Identify which cell holds the provided text, then report its (x, y) central coordinate. 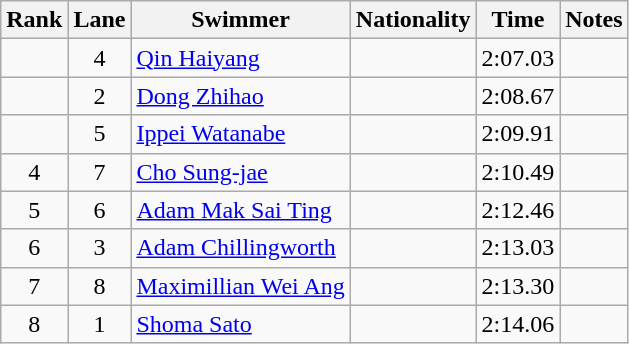
Adam Chillingworth (240, 248)
Time (518, 20)
2:13.30 (518, 286)
2:13.03 (518, 248)
2:12.46 (518, 210)
Adam Mak Sai Ting (240, 210)
2:07.03 (518, 58)
Swimmer (240, 20)
Notes (594, 20)
2:10.49 (518, 172)
Qin Haiyang (240, 58)
1 (100, 324)
Maximillian Wei Ang (240, 286)
3 (100, 248)
Cho Sung-jae (240, 172)
Ippei Watanabe (240, 134)
Dong Zhihao (240, 96)
Rank (34, 20)
Lane (100, 20)
Nationality (413, 20)
2:14.06 (518, 324)
2:09.91 (518, 134)
2 (100, 96)
2:08.67 (518, 96)
Shoma Sato (240, 324)
